Find where the given text appears and provide that cell's center as (X, Y) coordinate. 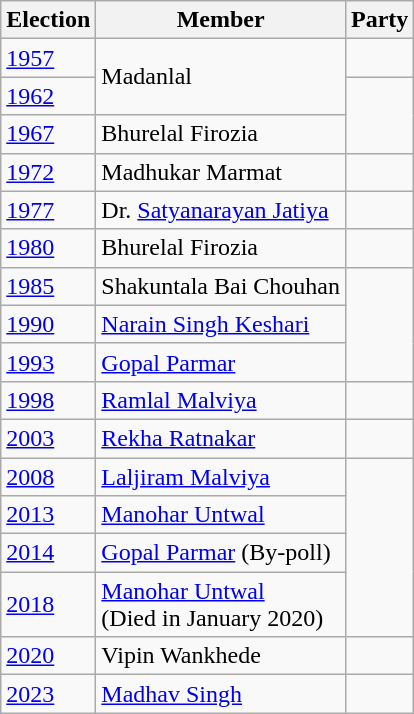
2003 (48, 438)
2020 (48, 656)
Madhukar Marmat (221, 172)
1993 (48, 362)
Ramlal Malviya (221, 400)
Manohar Untwal (221, 515)
Laljiram Malviya (221, 477)
1972 (48, 172)
Election (48, 20)
Narain Singh Keshari (221, 324)
1980 (48, 248)
Dr. Satyanarayan Jatiya (221, 210)
Manohar Untwal(Died in January 2020) (221, 604)
Shakuntala Bai Chouhan (221, 286)
1985 (48, 286)
Vipin Wankhede (221, 656)
2018 (48, 604)
Gopal Parmar (By-poll) (221, 553)
2008 (48, 477)
1957 (48, 58)
1977 (48, 210)
2013 (48, 515)
1990 (48, 324)
Madhav Singh (221, 694)
2023 (48, 694)
1998 (48, 400)
1967 (48, 134)
Rekha Ratnakar (221, 438)
1962 (48, 96)
Member (221, 20)
2014 (48, 553)
Party (380, 20)
Madanlal (221, 77)
Gopal Parmar (221, 362)
